Pinpoint the cell where the given text exists, returning its [X, Y] midpoint coordinate. 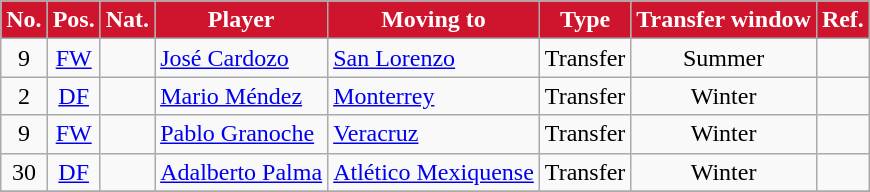
José Cardozo [242, 58]
Veracruz [434, 134]
No. [24, 20]
Ref. [842, 20]
30 [24, 172]
Nat. [127, 20]
Monterrey [434, 96]
Mario Méndez [242, 96]
Pablo Granoche [242, 134]
Summer [724, 58]
San Lorenzo [434, 58]
Player [242, 20]
Adalberto Palma [242, 172]
Moving to [434, 20]
Transfer window [724, 20]
Type [585, 20]
2 [24, 96]
Atlético Mexiquense [434, 172]
Pos. [74, 20]
